Provide the [X, Y] coordinate of the cell's center where the given text is located.  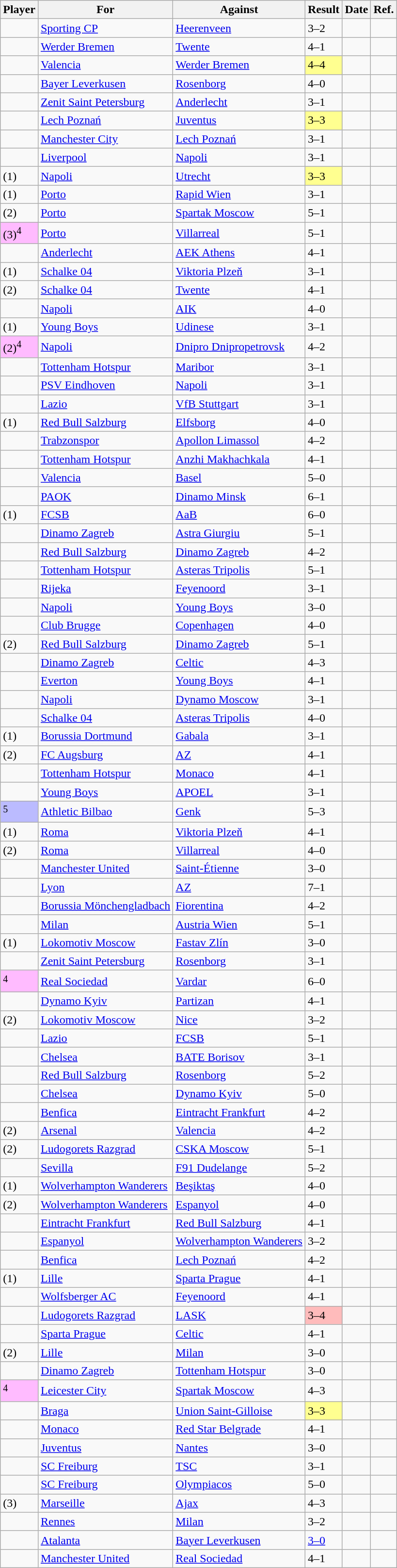
Austria Wien [239, 924]
CSKA Moscow [239, 1149]
Vardar [239, 981]
Red Star Belgrade [239, 1429]
Beşiktaş [239, 1186]
Manchester City [105, 139]
Olympiacos [239, 1485]
Liverpool [105, 157]
Leicester City [105, 1391]
4–4 [323, 65]
(3)4 [19, 233]
(3) [19, 1503]
Atalanta [105, 1540]
Dinamo Minsk [239, 496]
(2)4 [19, 347]
Sevilla [105, 1168]
Elfsborg [239, 422]
3–4 [323, 1315]
AEK Athens [239, 253]
Braga [105, 1411]
5–3 [323, 811]
Copenhagen [239, 626]
Date [357, 10]
Borussia Dortmund [105, 736]
Utrecht [239, 176]
Fastav Zlín [239, 942]
Everton [105, 681]
Ajax [239, 1503]
PAOK [105, 496]
For [105, 10]
VfB Stuttgart [239, 404]
Nice [239, 1020]
Union Saint-Gilloise [239, 1411]
Borussia Mönchengladbach [105, 906]
Apollon Limassol [239, 441]
AaB [239, 514]
Udinese [239, 327]
Dnipro Dnipropetrovsk [239, 347]
Gabala [239, 736]
Anzhi Makhachkala [239, 459]
Genk [239, 811]
FC Augsburg [105, 755]
7–1 [323, 887]
APOEL [239, 792]
PSV Eindhoven [105, 385]
Partizan [239, 1001]
AIK [239, 308]
Basel [239, 478]
Nantes [239, 1448]
Fiorentina [239, 906]
5 [19, 811]
Player [19, 10]
Heerenveen [239, 28]
Club Brugge [105, 626]
Marseille [105, 1503]
Rennes [105, 1521]
Maribor [239, 367]
Saint-Étienne [239, 869]
Result [323, 10]
6–1 [323, 496]
Athletic Bilbao [105, 811]
Against [239, 10]
LASK [239, 1315]
Lyon [105, 887]
Sporting CP [105, 28]
Rapid Wien [239, 194]
BATE Borisov [239, 1056]
Trabzonspor [105, 441]
Ref. [384, 10]
Astra Giurgiu [239, 533]
Arsenal [105, 1130]
TSC [239, 1466]
Dynamo Moscow [239, 699]
F91 Dudelange [239, 1168]
Rijeka [105, 589]
Wolfsberger AC [105, 1297]
